Determine the [X, Y] coordinate at the center of the cell enclosing the given text.  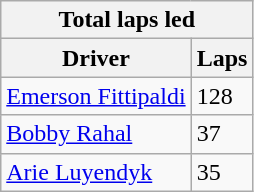
Total laps led [127, 20]
Bobby Rahal [96, 134]
Driver [96, 58]
35 [222, 172]
Arie Luyendyk [96, 172]
128 [222, 96]
37 [222, 134]
Laps [222, 58]
Emerson Fittipaldi [96, 96]
